Return (x, y) of the center of cell containing provided text 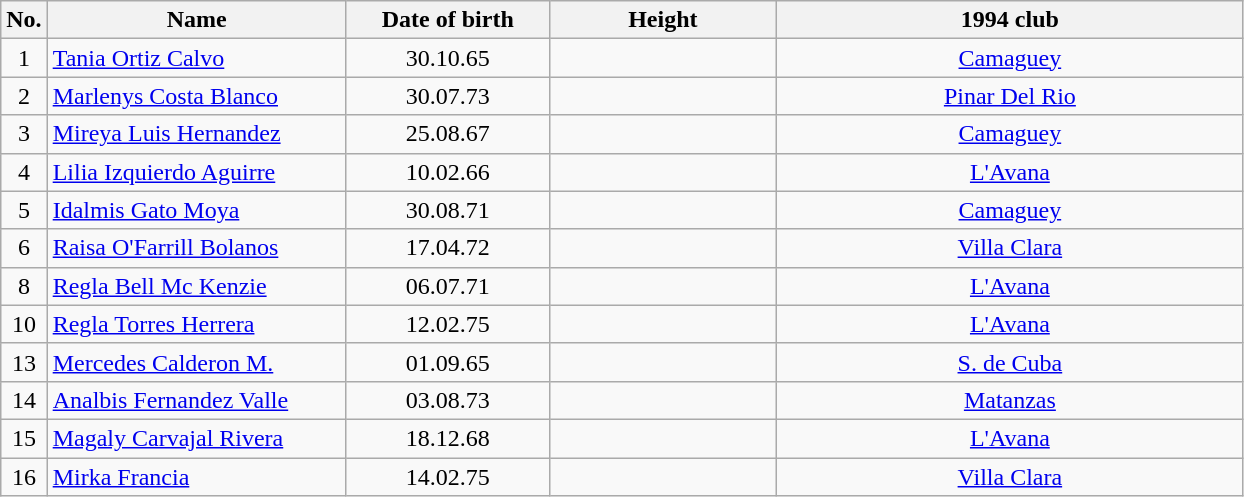
Magaly Carvajal Rivera (196, 438)
1994 club (1010, 20)
Raisa O'Farrill Bolanos (196, 248)
Mirka Francia (196, 477)
17.04.72 (448, 248)
Mercedes Calderon M. (196, 362)
Idalmis Gato Moya (196, 210)
12.02.75 (448, 324)
6 (24, 248)
30.07.73 (448, 96)
14.02.75 (448, 477)
Height (662, 20)
14 (24, 400)
16 (24, 477)
Date of birth (448, 20)
30.10.65 (448, 58)
Tania Ortiz Calvo (196, 58)
Name (196, 20)
Lilia Izquierdo Aguirre (196, 172)
8 (24, 286)
Regla Bell Mc Kenzie (196, 286)
3 (24, 134)
06.07.71 (448, 286)
Pinar Del Rio (1010, 96)
Matanzas (1010, 400)
15 (24, 438)
10.02.66 (448, 172)
5 (24, 210)
1 (24, 58)
Regla Torres Herrera (196, 324)
25.08.67 (448, 134)
03.08.73 (448, 400)
10 (24, 324)
Mireya Luis Hernandez (196, 134)
01.09.65 (448, 362)
30.08.71 (448, 210)
13 (24, 362)
Marlenys Costa Blanco (196, 96)
No. (24, 20)
4 (24, 172)
2 (24, 96)
18.12.68 (448, 438)
Analbis Fernandez Valle (196, 400)
S. de Cuba (1010, 362)
